Scan for the cell matching the given text and deliver its [x, y] coordinate at center. 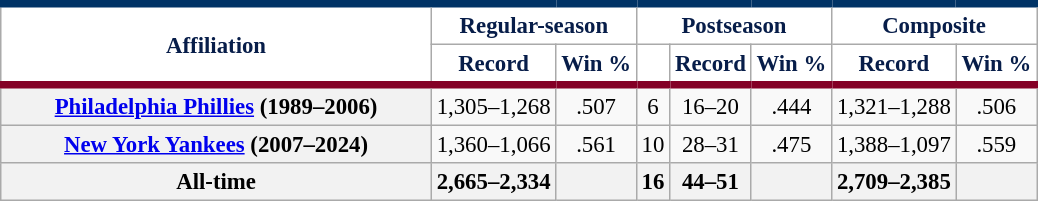
6 [652, 106]
.506 [996, 106]
Postseason [734, 24]
.559 [996, 145]
1,388–1,097 [894, 145]
Philadelphia Phillies (1989–2006) [216, 106]
1,321–1,288 [894, 106]
28–31 [710, 145]
2,709–2,385 [894, 182]
All-time [216, 182]
16 [652, 182]
.507 [596, 106]
New York Yankees (2007–2024) [216, 145]
.444 [791, 106]
1,305–1,268 [493, 106]
1,360–1,066 [493, 145]
Composite [934, 24]
16–20 [710, 106]
10 [652, 145]
Affiliation [216, 44]
Regular-season [534, 24]
.561 [596, 145]
.475 [791, 145]
44–51 [710, 182]
2,665–2,334 [493, 182]
